Output the [X, Y] coordinate of the center of the cell containing the given text.  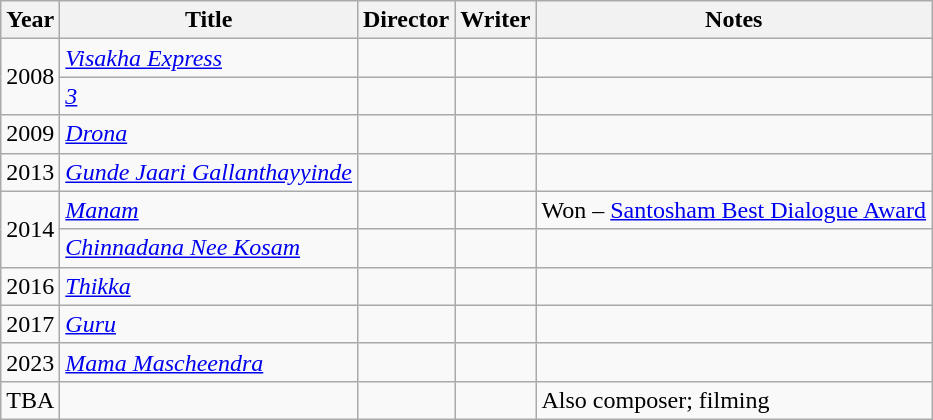
TBA [30, 400]
Drona [209, 134]
2008 [30, 77]
Chinnadana Nee Kosam [209, 248]
Mama Mascheendra [209, 362]
Thikka [209, 286]
2023 [30, 362]
2013 [30, 172]
Year [30, 20]
2014 [30, 229]
Also composer; filming [734, 400]
Notes [734, 20]
Writer [496, 20]
Title [209, 20]
Gunde Jaari Gallanthayyinde [209, 172]
Guru [209, 324]
Visakha Express [209, 58]
2016 [30, 286]
Won – Santosham Best Dialogue Award [734, 210]
2017 [30, 324]
3 [209, 96]
Manam [209, 210]
Director [406, 20]
2009 [30, 134]
